Pinpoint the cell where the given text exists, returning its [X, Y] midpoint coordinate. 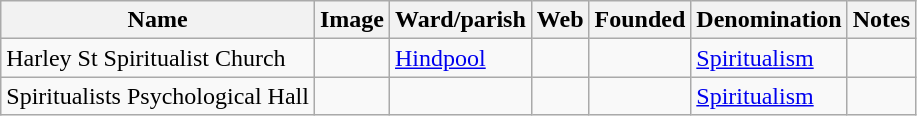
Harley St Spiritualist Church [158, 58]
Spiritualists Psychological Hall [158, 96]
Image [352, 20]
Web [560, 20]
Name [158, 20]
Hindpool [461, 58]
Notes [881, 20]
Denomination [769, 20]
Founded [640, 20]
Ward/parish [461, 20]
